For the text-containing cell, return its midpoint in [X, Y] coordinate format. 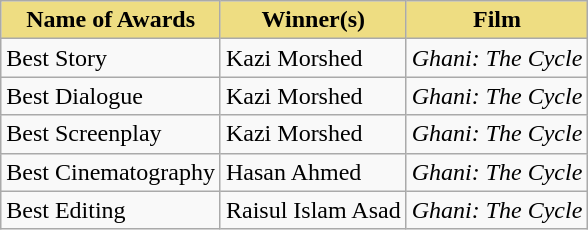
Best Story [111, 58]
Best Dialogue [111, 96]
Best Editing [111, 210]
Raisul Islam Asad [313, 210]
Best Screenplay [111, 134]
Film [497, 20]
Hasan Ahmed [313, 172]
Name of Awards [111, 20]
Winner(s) [313, 20]
Best Cinematography [111, 172]
